For the text-containing cell, return its midpoint in (X, Y) coordinate format. 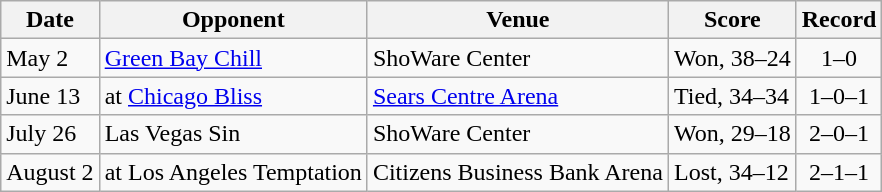
1–0 (839, 58)
2–0–1 (839, 134)
1–0–1 (839, 96)
Tied, 34–34 (732, 96)
at Chicago Bliss (233, 96)
Won, 38–24 (732, 58)
Date (50, 20)
July 26 (50, 134)
Citizens Business Bank Arena (518, 172)
June 13 (50, 96)
Green Bay Chill (233, 58)
Sears Centre Arena (518, 96)
2–1–1 (839, 172)
Venue (518, 20)
Opponent (233, 20)
Las Vegas Sin (233, 134)
Record (839, 20)
Won, 29–18 (732, 134)
May 2 (50, 58)
Lost, 34–12 (732, 172)
at Los Angeles Temptation (233, 172)
Score (732, 20)
August 2 (50, 172)
